Extract the (x, y) coordinate from the center of the cell holding the provided text.  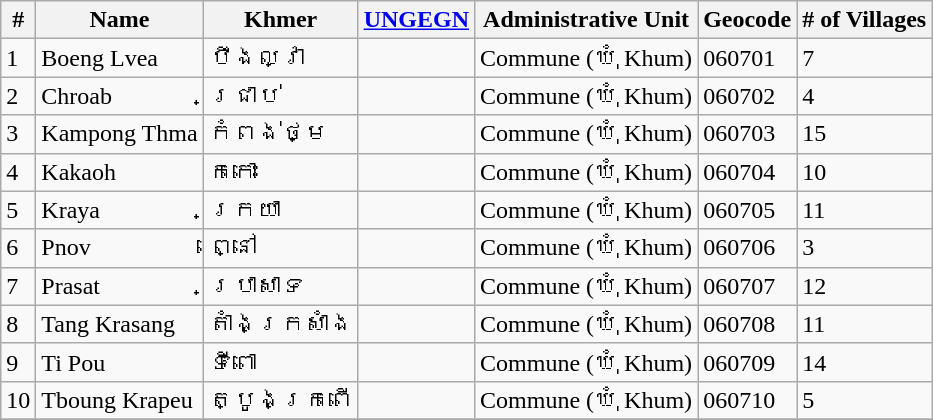
ក្រយា (280, 210)
060702 (748, 96)
9 (18, 362)
តាំងក្រសាំង (280, 324)
6 (18, 248)
ទីពោ (280, 362)
កំពង់ថ្ម (280, 134)
2 (18, 96)
15 (864, 134)
Khmer (280, 20)
Kampong Thma (120, 134)
Boeng Lvea (120, 58)
ត្បូងក្រពើ (280, 400)
060706 (748, 248)
060707 (748, 286)
កកោះ (280, 172)
បឹងល្វា (280, 58)
Administrative Unit (586, 20)
14 (864, 362)
060710 (748, 400)
# of Villages (864, 20)
060708 (748, 324)
Kakaoh (120, 172)
ប្រាសាទ (280, 286)
Name (120, 20)
8 (18, 324)
Kraya (120, 210)
1 (18, 58)
12 (864, 286)
Pnov (120, 248)
Chroab (120, 96)
Tboung Krapeu (120, 400)
060705 (748, 210)
ព្នៅ (280, 248)
Geocode (748, 20)
060701 (748, 58)
Prasat (120, 286)
ជ្រាប់ (280, 96)
Tang Krasang (120, 324)
060709 (748, 362)
060703 (748, 134)
UNGEGN (416, 20)
060704 (748, 172)
Ti Pou (120, 362)
# (18, 20)
